Find where the given text appears and provide that cell's center as (x, y) coordinate. 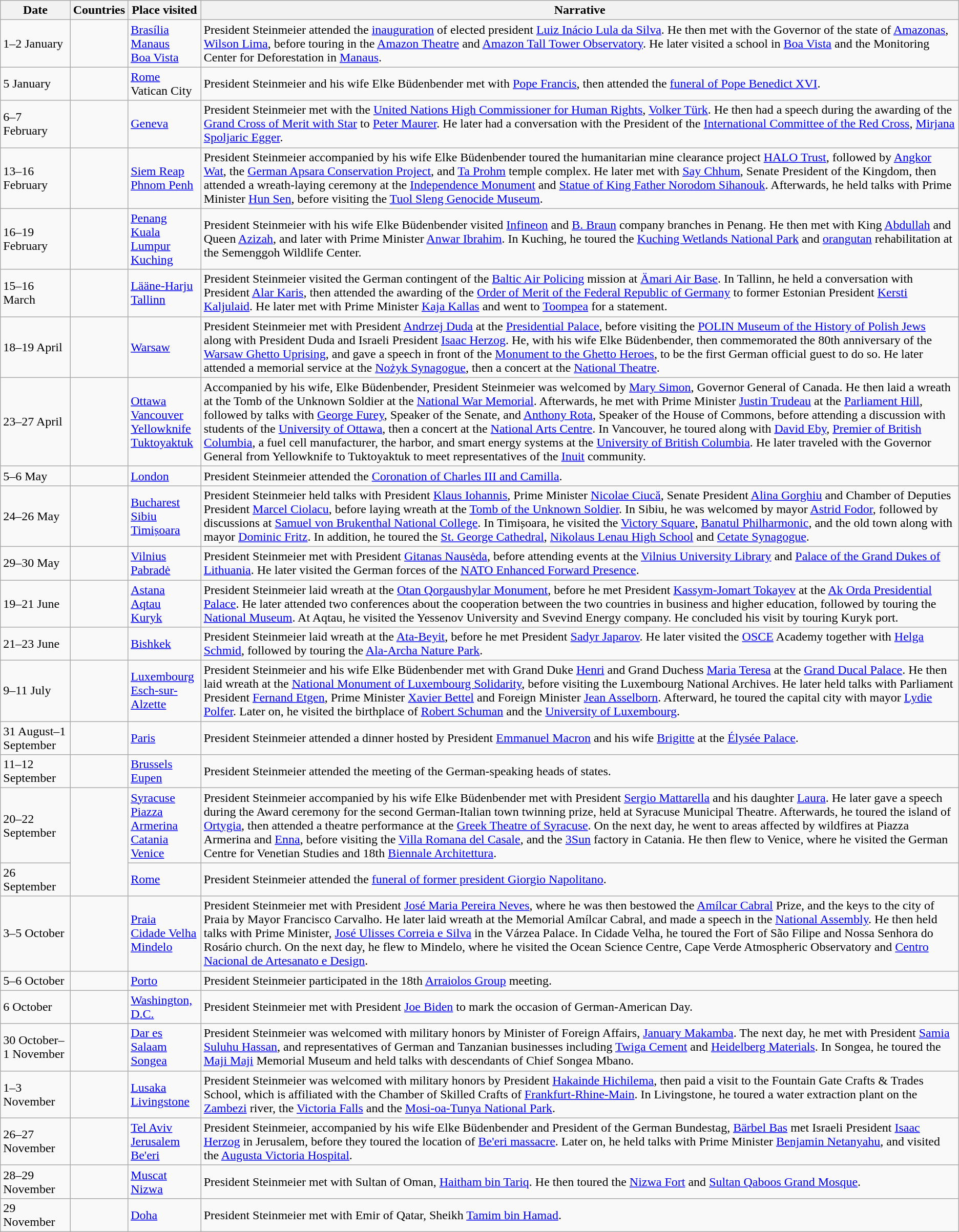
5 January (35, 84)
President Steinmeier met with President Joe Biden to mark the occasion of German-American Day. (580, 1007)
Siem ReapPhnom Penh (165, 178)
Place visited (165, 10)
6–7 February (35, 124)
5–6 October (35, 981)
Dar es SalaamSongea (165, 1047)
26 September (35, 880)
28–29 November (35, 1182)
BrusselsEupen (165, 771)
AstanaAqtauKuryk (165, 603)
President Steinmeier and his wife Elke Büdenbender met with Pope Francis, then attended the funeral of Pope Benedict XVI. (580, 84)
21–23 June (35, 644)
President Steinmeier participated in the 18th Arraiolos Group meeting. (580, 981)
11–12 September (35, 771)
1–2 January (35, 44)
President Steinmeier attended the funeral of former president Giorgio Napolitano. (580, 880)
LusakaLivingstone (165, 1094)
Bishkek (165, 644)
Geneva (165, 124)
24–26 May (35, 516)
5–6 May (35, 476)
VilniusPabradė (165, 563)
BucharestSibiuTimișoara (165, 516)
Countries (99, 10)
13–16 February (35, 178)
SyracusePiazza ArmerinaCataniaVenice (165, 825)
President Steinmeier attended the Coronation of Charles III and Camilla. (580, 476)
President Steinmeier attended the meeting of the German-speaking heads of states. (580, 771)
1–3 November (35, 1094)
London (165, 476)
President Steinmeier attended a dinner hosted by President Emmanuel Macron and his wife Brigitte at the Élysée Palace. (580, 738)
LuxembourgEsch-sur-Alzette (165, 691)
BrasíliaManausBoa Vista (165, 44)
Tel AvivJerusalemBe'eri (165, 1141)
20–22 September (35, 825)
30 October–1 November (35, 1047)
16–19 February (35, 239)
Narrative (580, 10)
6 October (35, 1007)
President Steinmeier met with Emir of Qatar, Sheikh Tamim bin Hamad. (580, 1215)
29 November (35, 1215)
Porto (165, 981)
31 August–1 September (35, 738)
MuscatNizwa (165, 1182)
18–19 April (35, 347)
Warsaw (165, 347)
Rome (165, 880)
26–27 November (35, 1141)
Lääne-HarjuTallinn (165, 293)
19–21 June (35, 603)
3–5 October (35, 933)
23–27 April (35, 422)
Doha (165, 1215)
PraiaCidade VelhaMindelo (165, 933)
29–30 May (35, 563)
Paris (165, 738)
President Steinmeier met with Sultan of Oman, Haitham bin Tariq. He then toured the Nizwa Fort and Sultan Qaboos Grand Mosque. (580, 1182)
9–11 July (35, 691)
OttawaVancouverYellowknifeTuktoyaktuk (165, 422)
Washington, D.C. (165, 1007)
RomeVatican City (165, 84)
15–16 March (35, 293)
PenangKuala LumpurKuching (165, 239)
Date (35, 10)
